Identify which cell holds the provided text, then report its (X, Y) central coordinate. 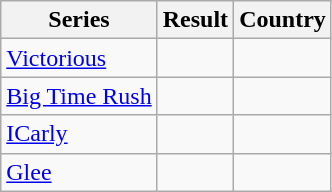
Result (195, 20)
Victorious (79, 58)
Series (79, 20)
Big Time Rush (79, 96)
ICarly (79, 134)
Country (283, 20)
Glee (79, 172)
